Determine the (X, Y) coordinate at the center of the cell enclosing the given text.  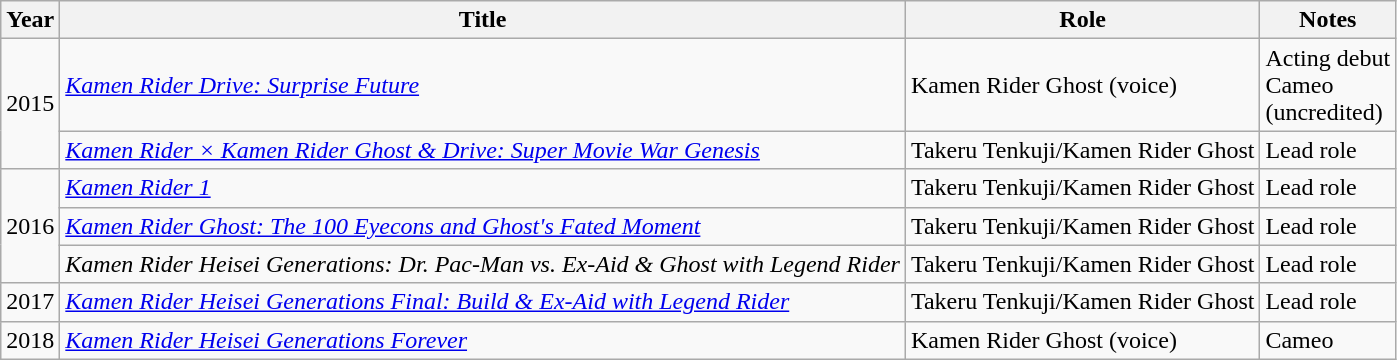
Kamen Rider Heisei Generations: Dr. Pac-Man vs. Ex-Aid & Ghost with Legend Rider (483, 264)
Role (1082, 20)
2015 (30, 104)
Kamen Rider Heisei Generations Final: Build & Ex-Aid with Legend Rider (483, 302)
Title (483, 20)
Notes (1328, 20)
Year (30, 20)
Kamen Rider × Kamen Rider Ghost & Drive: Super Movie War Genesis (483, 150)
Kamen Rider Ghost: The 100 Eyecons and Ghost's Fated Moment (483, 226)
2016 (30, 226)
Cameo (1328, 340)
2018 (30, 340)
Kamen Rider Heisei Generations Forever (483, 340)
Kamen Rider 1 (483, 188)
Kamen Rider Drive: Surprise Future (483, 85)
2017 (30, 302)
Acting debutCameo(uncredited) (1328, 85)
